Capture the cell that displays the provided text and extract its (x, y) central coordinate. 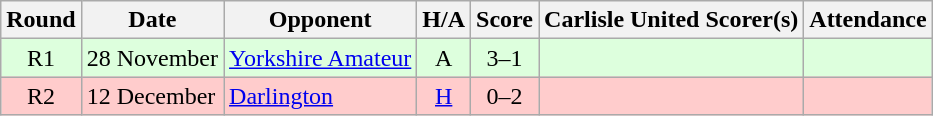
R1 (41, 58)
H (444, 96)
Score (505, 20)
28 November (152, 58)
A (444, 58)
H/A (444, 20)
Carlisle United Scorer(s) (672, 20)
0–2 (505, 96)
Opponent (320, 20)
12 December (152, 96)
Darlington (320, 96)
Yorkshire Amateur (320, 58)
3–1 (505, 58)
Date (152, 20)
Round (41, 20)
Attendance (868, 20)
R2 (41, 96)
